Pinpoint the cell where the given text exists, returning its (X, Y) midpoint coordinate. 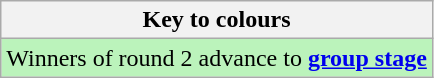
Winners of round 2 advance to group stage (217, 58)
Key to colours (217, 20)
